Find where the given text appears and provide that cell's center as (x, y) coordinate. 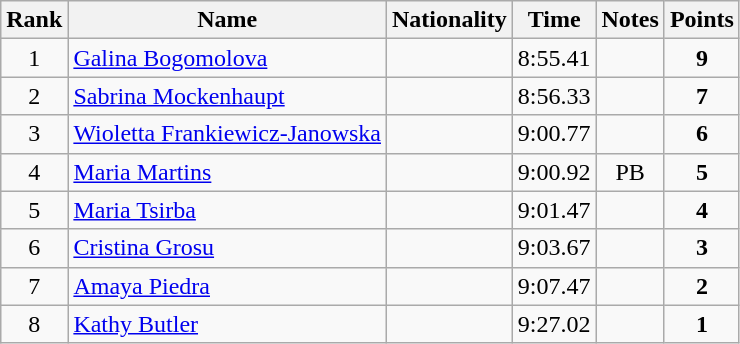
9:07.47 (554, 286)
Kathy Butler (228, 324)
Maria Martins (228, 172)
Maria Tsirba (228, 210)
8:56.33 (554, 96)
9:03.67 (554, 248)
9:00.77 (554, 134)
Time (554, 20)
9:01.47 (554, 210)
Name (228, 20)
9 (702, 58)
Cristina Grosu (228, 248)
Galina Bogomolova (228, 58)
Notes (630, 20)
9:00.92 (554, 172)
8:55.41 (554, 58)
Wioletta Frankiewicz-Janowska (228, 134)
Sabrina Mockenhaupt (228, 96)
Nationality (450, 20)
Rank (34, 20)
8 (34, 324)
Amaya Piedra (228, 286)
9:27.02 (554, 324)
PB (630, 172)
Points (702, 20)
